Return (x, y) of the center of cell containing provided text 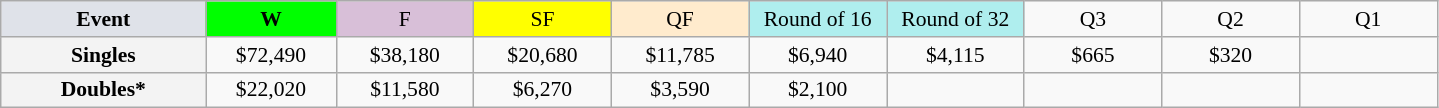
QF (680, 19)
W (271, 19)
F (405, 19)
Round of 16 (818, 19)
$38,180 (405, 55)
$11,785 (680, 55)
Round of 32 (955, 19)
$22,020 (271, 90)
$320 (1231, 55)
$4,115 (955, 55)
$6,940 (818, 55)
$20,680 (543, 55)
$3,590 (680, 90)
Q3 (1093, 19)
Singles (104, 55)
$11,580 (405, 90)
Q1 (1368, 19)
Doubles* (104, 90)
$2,100 (818, 90)
$6,270 (543, 90)
$72,490 (271, 55)
SF (543, 19)
$665 (1093, 55)
Event (104, 19)
Q2 (1231, 19)
